Capture the cell that displays the provided text and extract its [X, Y] central coordinate. 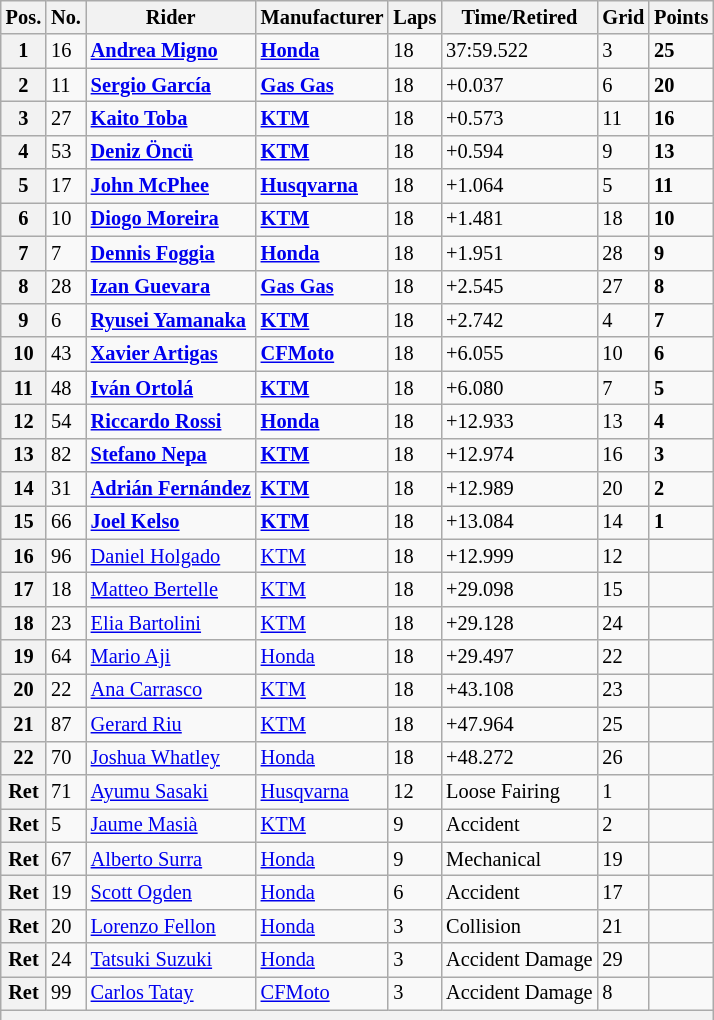
Deniz Öncü [171, 152]
Diogo Moreira [171, 219]
Iván Ortolá [171, 388]
Mechanical [519, 859]
67 [66, 859]
Time/Retired [519, 17]
Jaume Masià [171, 825]
Ayumu Sasaki [171, 791]
+48.272 [519, 758]
Andrea Migno [171, 51]
48 [66, 388]
64 [66, 657]
29 [624, 960]
+0.573 [519, 118]
Pos. [24, 17]
Collision [519, 926]
+29.128 [519, 623]
Joshua Whatley [171, 758]
Adrián Fernández [171, 489]
+13.084 [519, 522]
+12.989 [519, 489]
Matteo Bertelle [171, 589]
53 [66, 152]
John McPhee [171, 186]
Ryusei Yamanaka [171, 320]
+47.964 [519, 724]
Izan Guevara [171, 287]
Riccardo Rossi [171, 421]
Loose Fairing [519, 791]
+2.545 [519, 287]
+1.951 [519, 253]
+12.974 [519, 455]
+29.098 [519, 589]
Points [681, 17]
Mario Aji [171, 657]
+1.064 [519, 186]
87 [66, 724]
Ana Carrasco [171, 690]
99 [66, 993]
+0.594 [519, 152]
26 [624, 758]
Stefano Nepa [171, 455]
Alberto Surra [171, 859]
71 [66, 791]
Grid [624, 17]
Xavier Artigas [171, 354]
70 [66, 758]
96 [66, 556]
+6.080 [519, 388]
Rider [171, 17]
+43.108 [519, 690]
No. [66, 17]
Manufacturer [322, 17]
54 [66, 421]
43 [66, 354]
+12.933 [519, 421]
Joel Kelso [171, 522]
Daniel Holgado [171, 556]
+29.497 [519, 657]
Scott Ogden [171, 892]
+6.055 [519, 354]
37:59.522 [519, 51]
+1.481 [519, 219]
Kaito Toba [171, 118]
+2.742 [519, 320]
82 [66, 455]
+12.999 [519, 556]
Tatsuki Suzuki [171, 960]
Sergio García [171, 85]
Lorenzo Fellon [171, 926]
+0.037 [519, 85]
31 [66, 489]
Elia Bartolini [171, 623]
66 [66, 522]
Dennis Foggia [171, 253]
Carlos Tatay [171, 993]
Laps [414, 17]
Gerard Riu [171, 724]
